Detect which cell encompasses the target text, then output its [x, y] center coordinate. 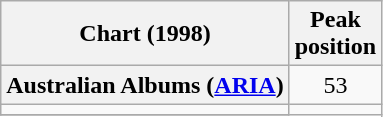
Peak position [335, 34]
Australian Albums (ARIA) [145, 85]
Chart (1998) [145, 34]
53 [335, 85]
